Return the (x, y) coordinate for the center point of the cell that contains the specified text.  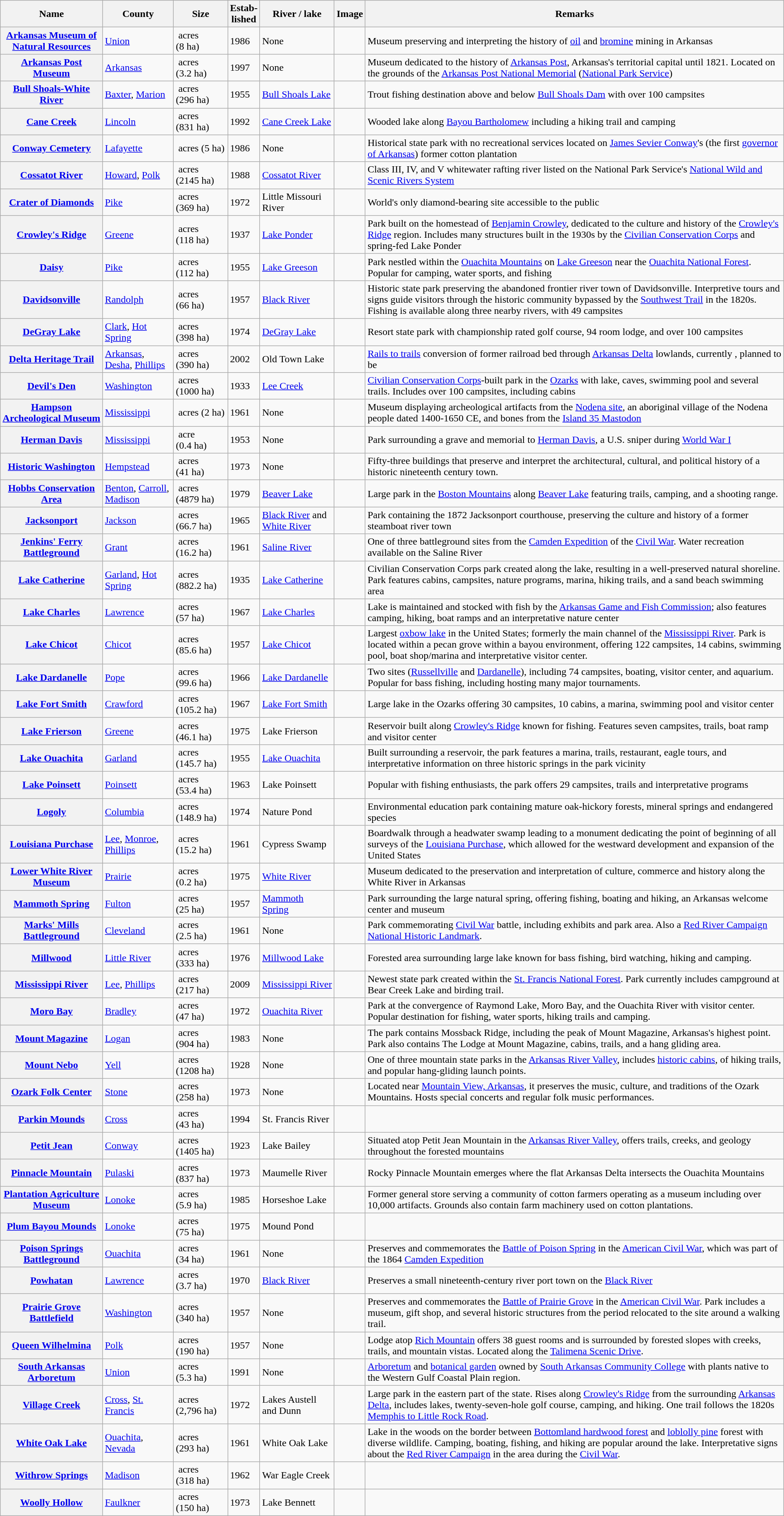
acres (57 ha) (201, 612)
Mount Nebo (51, 1065)
Hobbs Conservation Area (51, 494)
Conway (138, 1145)
Parkin Mounds (51, 1119)
1933 (244, 386)
Chicot (138, 645)
Nature Pond (297, 811)
1965 (244, 520)
acres (190 ha) (201, 1346)
Size (201, 14)
Ouachita, Nevada (138, 1443)
Jackson (138, 520)
River / lake (297, 14)
1970 (244, 1280)
Cross (138, 1119)
1937 (244, 234)
Maumelle River (297, 1173)
Cane Creek (51, 122)
acres (340 ha) (201, 1313)
Plantation Agriculture Museum (51, 1199)
acres (296 ha) (201, 94)
Arkansas, Desha, Phillips (138, 359)
Arboretum and botanical garden owned by South Arkansas Community College with plants native to the Western Gulf Coastal Plain region. (574, 1372)
Bradley (138, 1011)
acres (398 ha) (201, 332)
Little Missouri River (297, 202)
Lakes Austell and Dunn (297, 1405)
Ouachita River (297, 1011)
Crowley's Ridge (51, 234)
acres (85.6 ha) (201, 645)
Delta Heritage Trail (51, 359)
One of three mountain state parks in the Arkansas River Valley, includes historic cabins, of hiking trails, and popular hang-gliding launch points. (574, 1065)
Stone (138, 1092)
Ozark Folk Center (51, 1092)
Museum preserving and interpreting the history of oil and bromine mining in Arkansas (574, 41)
acres (8 ha) (201, 41)
Queen Wilhelmina (51, 1346)
Columbia (138, 811)
acres (150 ha) (201, 1502)
Class III, IV, and V whitewater rafting river listed on the National Park Service's National Wild and Scenic Rivers System (574, 175)
County (138, 14)
Plum Bayou Mounds (51, 1227)
Devil's Den (51, 386)
Howard, Polk (138, 175)
Cane Creek Lake (297, 122)
Park containing the 1872 Jacksonport courthouse, preserving the culture and history of a former steamboat river town (574, 520)
Bull Shoals Lake (297, 94)
Saline River (297, 548)
acres (5.3 ha) (201, 1372)
acres (46.1 ha) (201, 731)
Name (51, 14)
Large park in the Boston Mountains along Beaver Lake featuring trails, camping, and a shooting range. (574, 494)
acres (333 ha) (201, 958)
Hempstead (138, 466)
Withrow Springs (51, 1475)
Newest state park created within the St. Francis National Forest. Park currently includes campground at Bear Creek Lake and birding trail. (574, 984)
Image (350, 14)
acres (390 ha) (201, 359)
Lincoln (138, 122)
Crawford (138, 704)
acres (148.9 ha) (201, 811)
Louisiana Purchase (51, 844)
Daisy (51, 267)
1997 (244, 68)
Museum dedicated to the preservation and interpretation of culture, commerce and history along the White River in Arkansas (574, 877)
acres (3.7 ha) (201, 1280)
1988 (244, 175)
acres (293 ha) (201, 1443)
Cypress Swamp (297, 844)
acres (75 ha) (201, 1227)
Randolph (138, 299)
acres (112 ha) (201, 267)
Rails to trails conversion of former railroad bed through Arkansas Delta lowlands, currently , planned to be (574, 359)
Forested area surrounding large lake known for bass fishing, bird watching, hiking and camping. (574, 958)
Arkansas (138, 68)
World's only diamond-bearing site accessible to the public (574, 202)
Historical state park with no recreational services located on James Sevier Conway's (the first governor of Arkansas) former cotton plantation (574, 148)
acres (2,796 ha) (201, 1405)
1991 (244, 1372)
Remarks (574, 14)
acres (41 ha) (201, 466)
acres (145.7 ha) (201, 758)
acres (5.9 ha) (201, 1199)
Resort state park with championship rated golf course, 94 room lodge, and over 100 campsites (574, 332)
Baxter, Marion (138, 94)
Garland, Hot Spring (138, 580)
1985 (244, 1199)
Reservoir built along Crowley's Ridge known for fishing. Features seven campsites, trails, boat ramp and visitor center (574, 731)
Faulkner (138, 1502)
acres (99.6 ha) (201, 677)
Park surrounding the large natural spring, offering fishing, boating and hiking, an Arkansas welcome center and museum (574, 904)
Mound Pond (297, 1227)
Lee Creek (297, 386)
Moro Bay (51, 1011)
Historic Washington (51, 466)
Village Creek (51, 1405)
Yell (138, 1065)
Lake Bailey (297, 1145)
Clark, Hot Spring (138, 332)
Preserves a small nineteenth-century river port town on the Black River (574, 1280)
1923 (244, 1145)
acres (1405 ha) (201, 1145)
acres (1208 ha) (201, 1065)
acres (5 ha) (201, 148)
acres (904 ha) (201, 1038)
Cleveland (138, 930)
2009 (244, 984)
Environmental education park containing mature oak-hickory forests, mineral springs and endangered species (574, 811)
One of three battleground sites from the Camden Expedition of the Civil War. Water recreation available on the Saline River (574, 548)
acres (47 ha) (201, 1011)
Grant (138, 548)
acres (118 ha) (201, 234)
acres (837 ha) (201, 1173)
Wooded lake along Bayou Bartholomew including a hiking trail and camping (574, 122)
1979 (244, 494)
Fifty-three buildings that preserve and interpret the architectural, cultural, and political history of a historic nineteenth century town. (574, 466)
Arkansas Post Museum (51, 68)
Hampson Archeological Museum (51, 413)
Marks' Mills Battleground (51, 930)
Lake Bennett (297, 1502)
acres (43 ha) (201, 1119)
Davidsonville (51, 299)
1966 (244, 677)
Logan (138, 1038)
acres (831 ha) (201, 122)
Trout fishing destination above and below Bull Shoals Dam with over 100 campsites (574, 94)
1994 (244, 1119)
Popular with fishing enthusiasts, the park offers 29 campsites, trails and interpretative programs (574, 785)
War Eagle Creek (297, 1475)
Little River (138, 958)
Benton, Carroll, Madison (138, 494)
Prairie (138, 877)
acres (66.7 ha) (201, 520)
acres (369 ha) (201, 202)
1976 (244, 958)
Fulton (138, 904)
acres (66 ha) (201, 299)
acres (3.2 ha) (201, 68)
2002 (244, 359)
acres (217 ha) (201, 984)
Millwood (51, 958)
Conway Cemetery (51, 148)
acres (2 ha) (201, 413)
Pinnacle Mountain (51, 1173)
Jacksonport (51, 520)
Black River and White River (297, 520)
acres (4879 ha) (201, 494)
Bull Shoals-White River (51, 94)
1962 (244, 1475)
White River (297, 877)
acre (0.4 ha) (201, 440)
Madison (138, 1475)
1928 (244, 1065)
Lake Ponder (297, 234)
1935 (244, 580)
Horseshoe Lake (297, 1199)
Estab-lished (244, 14)
Lower White River Museum (51, 877)
Park commemorating Civil War battle, including exhibits and park area. Also a Red River Campaign National Historic Landmark. (574, 930)
1963 (244, 785)
acres (318 ha) (201, 1475)
acres (25 ha) (201, 904)
acres (15.2 ha) (201, 844)
Old Town Lake (297, 359)
acres (0.2 ha) (201, 877)
Poinsett (138, 785)
Lafayette (138, 148)
acres (16.2 ha) (201, 548)
Rocky Pinnacle Mountain emerges where the flat Arkansas Delta intersects the Ouachita Mountains (574, 1173)
acres (105.2 ha) (201, 704)
acres (882.2 ha) (201, 580)
Polk (138, 1346)
Millwood Lake (297, 958)
acres (2.5 ha) (201, 930)
1983 (244, 1038)
acres (1000 ha) (201, 386)
Lee, Monroe, Phillips (138, 844)
St. Francis River (297, 1119)
Ouachita (138, 1253)
Beaver Lake (297, 494)
Situated atop Petit Jean Mountain in the Arkansas River Valley, offers trails, creeks, and geology throughout the forested mountains (574, 1145)
Prairie Grove Battlefield (51, 1313)
Lee, Phillips (138, 984)
Preserves and commemorates the Battle of Poison Spring in the American Civil War, which was part of the 1864 Camden Expedition (574, 1253)
1953 (244, 440)
Large lake in the Ozarks offering 30 campsites, 10 cabins, a marina, swimming pool and visitor center (574, 704)
Arkansas Museum of Natural Resources (51, 41)
Park surrounding a grave and memorial to Herman Davis, a U.S. sniper during World War I (574, 440)
Pulaski (138, 1173)
acres (2145 ha) (201, 175)
Lake Greeson (297, 267)
Poison Springs Battleground (51, 1253)
Woolly Hollow (51, 1502)
Powhatan (51, 1280)
Jenkins' Ferry Battleground (51, 548)
Pope (138, 677)
Park nestled within the Ouachita Mountains on Lake Greeson near the Ouachita National Forest. Popular for camping, water sports, and fishing (574, 267)
Mount Magazine (51, 1038)
Petit Jean (51, 1145)
Crater of Diamonds (51, 202)
acres (53.4 ha) (201, 785)
acres (258 ha) (201, 1092)
acres (34 ha) (201, 1253)
Logoly (51, 811)
Cross, St. Francis (138, 1405)
South Arkansas Arboretum (51, 1372)
Garland (138, 758)
Herman Davis (51, 440)
1992 (244, 122)
